Capture the cell that displays the provided text and extract its (X, Y) central coordinate. 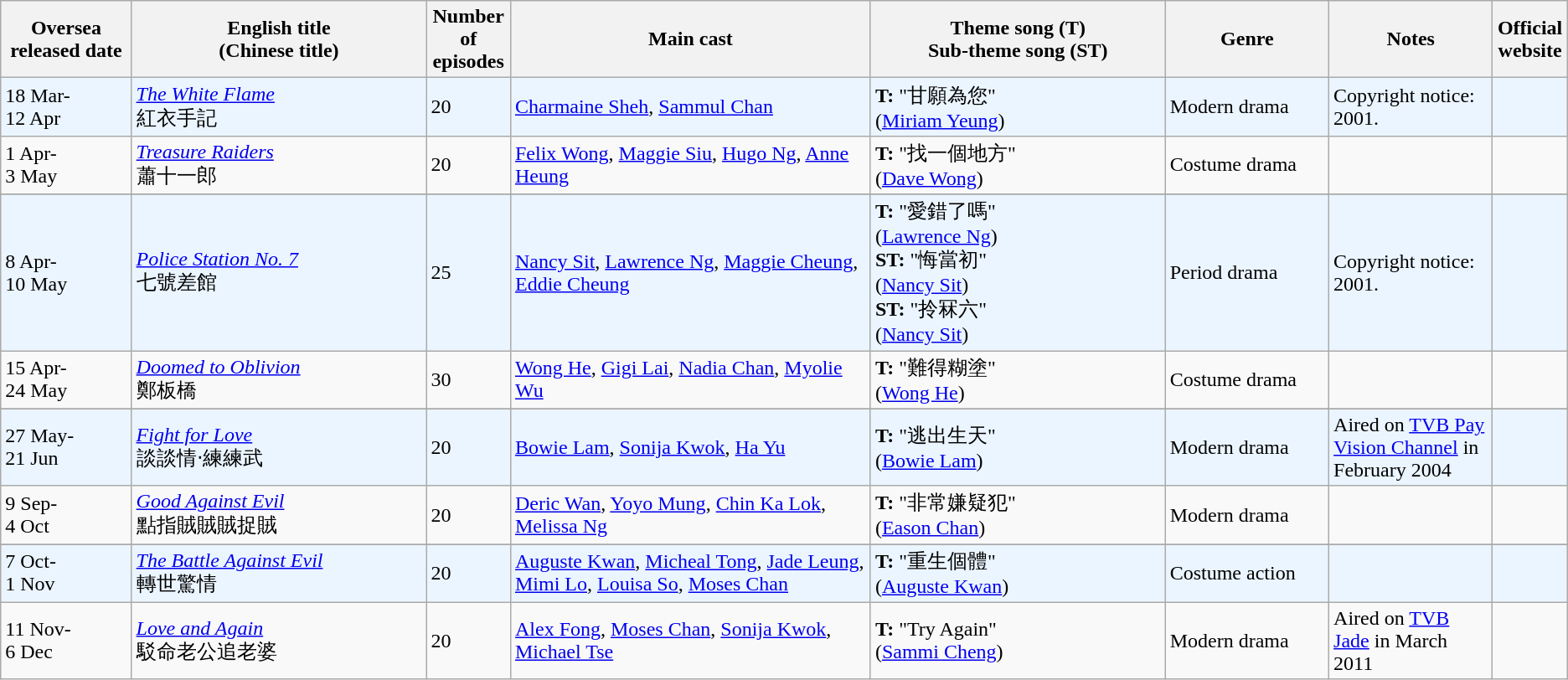
Costume action (1246, 574)
11 Nov-6 Dec (66, 641)
Nancy Sit, Lawrence Ng, Maggie Cheung, Eddie Cheung (690, 273)
Main cast (690, 39)
Oversea released date (66, 39)
Deric Wan, Yoyo Mung, Chin Ka Lok, Melissa Ng (690, 515)
15 Apr- 24 May (66, 379)
Police Station No. 7 七號差館 (279, 273)
Charmaine Sheh, Sammul Chan (690, 107)
Genre (1246, 39)
Bowie Lam, Sonija Kwok, Ha Yu (690, 447)
8 Apr-10 May (66, 273)
Aired on TVB Pay Vision Channel in February 2004 (1411, 447)
T: "難得糊塗" (Wong He) (1018, 379)
30 (469, 379)
Wong He, Gigi Lai, Nadia Chan, Myolie Wu (690, 379)
7 Oct-1 Nov (66, 574)
Notes (1411, 39)
27 May-21 Jun (66, 447)
Theme song (T) Sub-theme song (ST) (1018, 39)
1 Apr-3 May (66, 165)
English title (Chinese title) (279, 39)
18 Mar- 12 Apr (66, 107)
Aired on TVB Jade in March 2011 (1411, 641)
Fight for Love 談談情‧練練武 (279, 447)
T: "找一個地方" (Dave Wong) (1018, 165)
The White Flame 紅衣手記 (279, 107)
T: "重生個體" (Auguste Kwan) (1018, 574)
T: "非常嫌疑犯" (Eason Chan) (1018, 515)
Doomed to Oblivion 鄭板橋 (279, 379)
25 (469, 273)
9 Sep-4 Oct (66, 515)
Alex Fong, Moses Chan, Sonija Kwok, Michael Tse (690, 641)
T: "逃出生天" (Bowie Lam) (1018, 447)
Felix Wong, Maggie Siu, Hugo Ng, Anne Heung (690, 165)
The Battle Against Evil 轉世驚情 (279, 574)
Number of episodes (469, 39)
Official website (1529, 39)
Period drama (1246, 273)
Good Against Evil 點指賊賊賊捉賊 (279, 515)
Love and Again 駁命老公追老婆 (279, 641)
T: "Try Again" (Sammi Cheng) (1018, 641)
T: "甘願為您" (Miriam Yeung) (1018, 107)
Auguste Kwan, Micheal Tong, Jade Leung, Mimi Lo, Louisa So, Moses Chan (690, 574)
Treasure Raiders 蕭十一郎 (279, 165)
T: "愛錯了嗎" (Lawrence Ng) ST: "悔當初" (Nancy Sit) ST: "拎冧六" (Nancy Sit) (1018, 273)
